For the text-containing cell, return its midpoint in [X, Y] coordinate format. 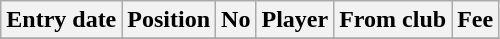
Entry date [62, 20]
Position [169, 20]
Player [295, 20]
Fee [476, 20]
From club [393, 20]
No [236, 20]
